Return (x, y) of the center of cell containing provided text 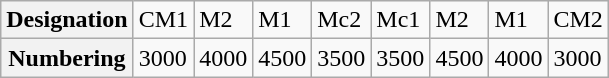
Mc1 (400, 20)
CM2 (578, 20)
CM1 (163, 20)
Mc2 (342, 20)
Designation (67, 20)
Numbering (67, 58)
